From the cell containing the given text, extract its center point as [x, y] coordinate. 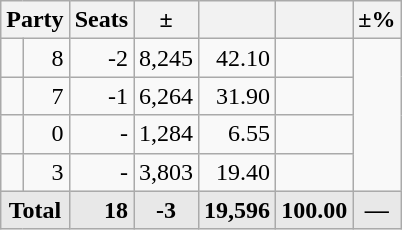
8 [46, 58]
8,245 [166, 58]
3,803 [166, 172]
1,284 [166, 134]
3 [46, 172]
19.40 [238, 172]
-3 [166, 210]
6.55 [238, 134]
— [377, 210]
100.00 [314, 210]
-1 [101, 96]
7 [46, 96]
± [166, 20]
42.10 [238, 58]
31.90 [238, 96]
±% [377, 20]
Seats [101, 20]
-2 [101, 58]
19,596 [238, 210]
Total [35, 210]
0 [46, 134]
18 [101, 210]
6,264 [166, 96]
Party [35, 20]
